Locate the cell with the specified text and output its [X, Y] center coordinate. 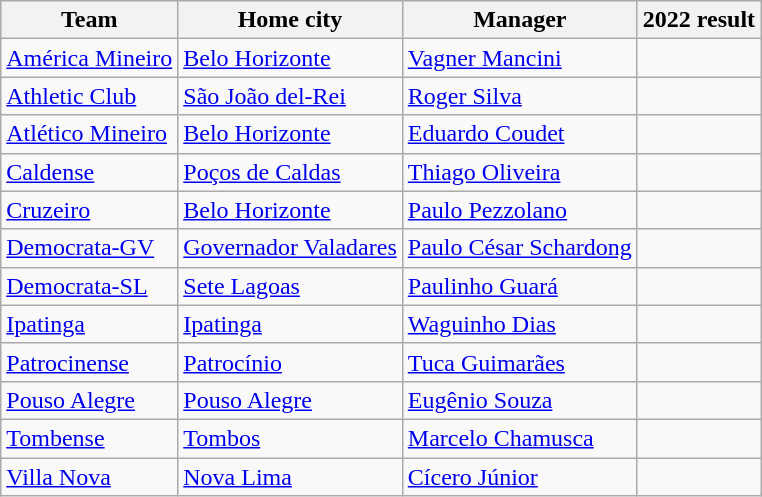
Vagner Mancini [520, 58]
Thiago Oliveira [520, 172]
Villa Nova [90, 477]
Patrocinense [90, 362]
Cícero Júnior [520, 477]
Patrocínio [290, 362]
Tombos [290, 438]
Manager [520, 20]
Poços de Caldas [290, 172]
2022 result [698, 20]
Marcelo Chamusca [520, 438]
Roger Silva [520, 96]
Cruzeiro [90, 210]
Waguinho Dias [520, 324]
Nova Lima [290, 477]
Tombense [90, 438]
América Mineiro [90, 58]
Home city [290, 20]
Athletic Club [90, 96]
Governador Valadares [290, 248]
Eugênio Souza [520, 400]
Democrata-GV [90, 248]
Paulo Pezzolano [520, 210]
Eduardo Coudet [520, 134]
Atlético Mineiro [90, 134]
Paulinho Guará [520, 286]
Tuca Guimarães [520, 362]
Sete Lagoas [290, 286]
Team [90, 20]
Democrata-SL [90, 286]
São João del-Rei [290, 96]
Caldense [90, 172]
Paulo César Schardong [520, 248]
